Return [X, Y] of the center of cell containing provided text 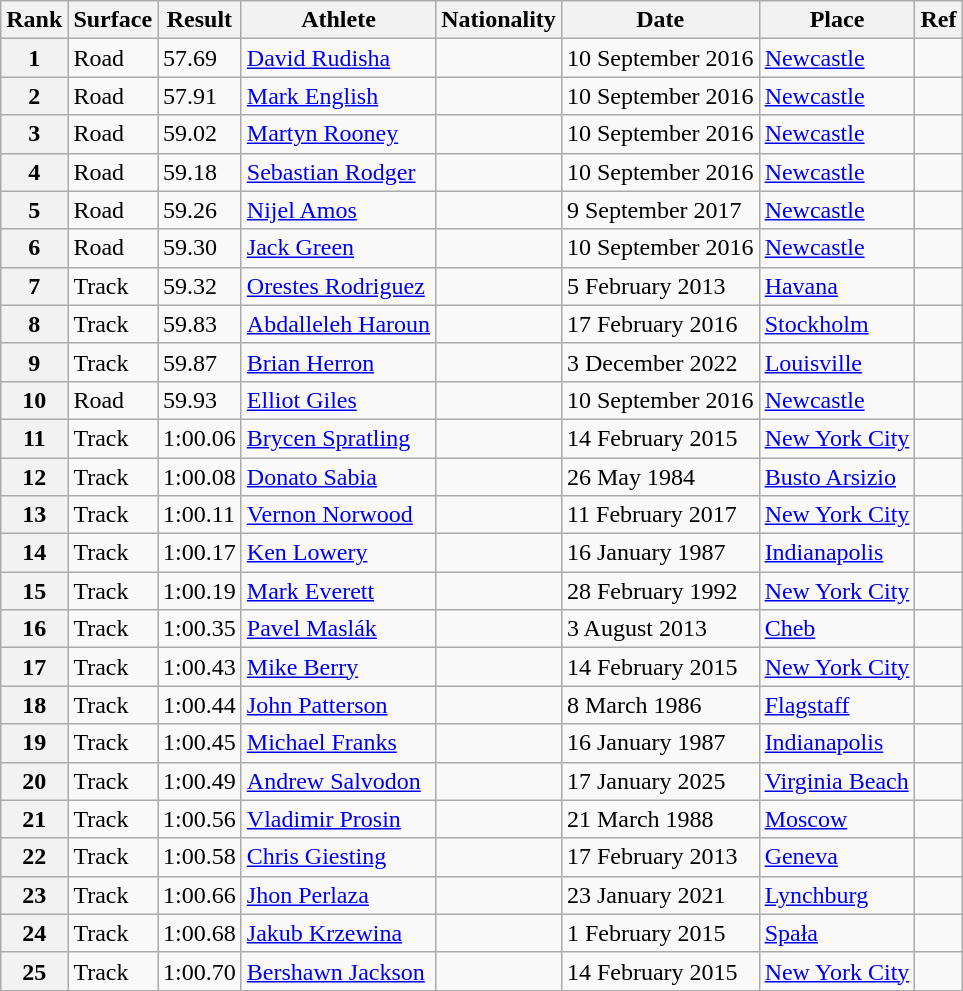
Place [837, 20]
1:00.66 [200, 895]
9 [34, 362]
Pavel Maslák [338, 629]
1:00.44 [200, 705]
1:00.49 [200, 781]
Michael Franks [338, 743]
Busto Arsizio [837, 477]
Orestes Rodriguez [338, 286]
John Patterson [338, 705]
Chris Giesting [338, 857]
59.26 [200, 210]
Mark Everett [338, 591]
Athlete [338, 20]
21 March 1988 [660, 819]
Cheb [837, 629]
18 [34, 705]
Sebastian Rodger [338, 172]
5 February 2013 [660, 286]
13 [34, 515]
Moscow [837, 819]
Vernon Norwood [338, 515]
26 May 1984 [660, 477]
1 [34, 58]
David Rudisha [338, 58]
Geneva [837, 857]
3 December 2022 [660, 362]
5 [34, 210]
Ref [938, 20]
Mike Berry [338, 667]
Donato Sabia [338, 477]
28 February 1992 [660, 591]
1:00.19 [200, 591]
Martyn Rooney [338, 134]
Mark English [338, 96]
4 [34, 172]
20 [34, 781]
17 February 2013 [660, 857]
1:00.45 [200, 743]
Andrew Salvodon [338, 781]
59.18 [200, 172]
24 [34, 933]
57.69 [200, 58]
59.87 [200, 362]
Date [660, 20]
1:00.56 [200, 819]
59.02 [200, 134]
1:00.43 [200, 667]
16 [34, 629]
25 [34, 971]
17 January 2025 [660, 781]
3 [34, 134]
22 [34, 857]
1:00.17 [200, 553]
1:00.35 [200, 629]
Jack Green [338, 248]
8 March 1986 [660, 705]
Result [200, 20]
59.32 [200, 286]
Brycen Spratling [338, 438]
9 September 2017 [660, 210]
Jhon Perlaza [338, 895]
23 January 2021 [660, 895]
3 August 2013 [660, 629]
59.30 [200, 248]
1:00.70 [200, 971]
Vladimir Prosin [338, 819]
15 [34, 591]
Spała [837, 933]
Brian Herron [338, 362]
1 February 2015 [660, 933]
1:00.06 [200, 438]
Havana [837, 286]
17 [34, 667]
59.83 [200, 324]
1:00.11 [200, 515]
Bershawn Jackson [338, 971]
14 [34, 553]
12 [34, 477]
Nijel Amos [338, 210]
19 [34, 743]
Louisville [837, 362]
1:00.68 [200, 933]
Nationality [499, 20]
59.93 [200, 400]
Lynchburg [837, 895]
Abdalleleh Haroun [338, 324]
1:00.58 [200, 857]
Virginia Beach [837, 781]
11 [34, 438]
Surface [113, 20]
17 February 2016 [660, 324]
Rank [34, 20]
21 [34, 819]
2 [34, 96]
Jakub Krzewina [338, 933]
Stockholm [837, 324]
6 [34, 248]
Elliot Giles [338, 400]
Flagstaff [837, 705]
23 [34, 895]
8 [34, 324]
11 February 2017 [660, 515]
10 [34, 400]
57.91 [200, 96]
Ken Lowery [338, 553]
1:00.08 [200, 477]
7 [34, 286]
